Search for the cell housing the specified text and yield its (x, y) center coordinate. 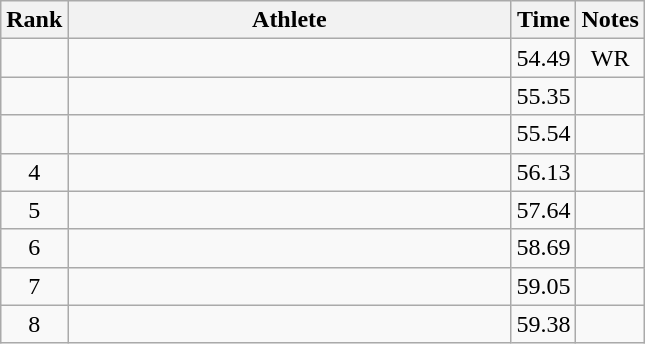
WR (610, 58)
55.35 (544, 96)
7 (34, 286)
59.05 (544, 286)
6 (34, 248)
54.49 (544, 58)
57.64 (544, 210)
55.54 (544, 134)
8 (34, 324)
5 (34, 210)
Notes (610, 20)
Time (544, 20)
4 (34, 172)
58.69 (544, 248)
56.13 (544, 172)
Athlete (290, 20)
59.38 (544, 324)
Rank (34, 20)
